Find where the given text appears and provide that cell's center as [x, y] coordinate. 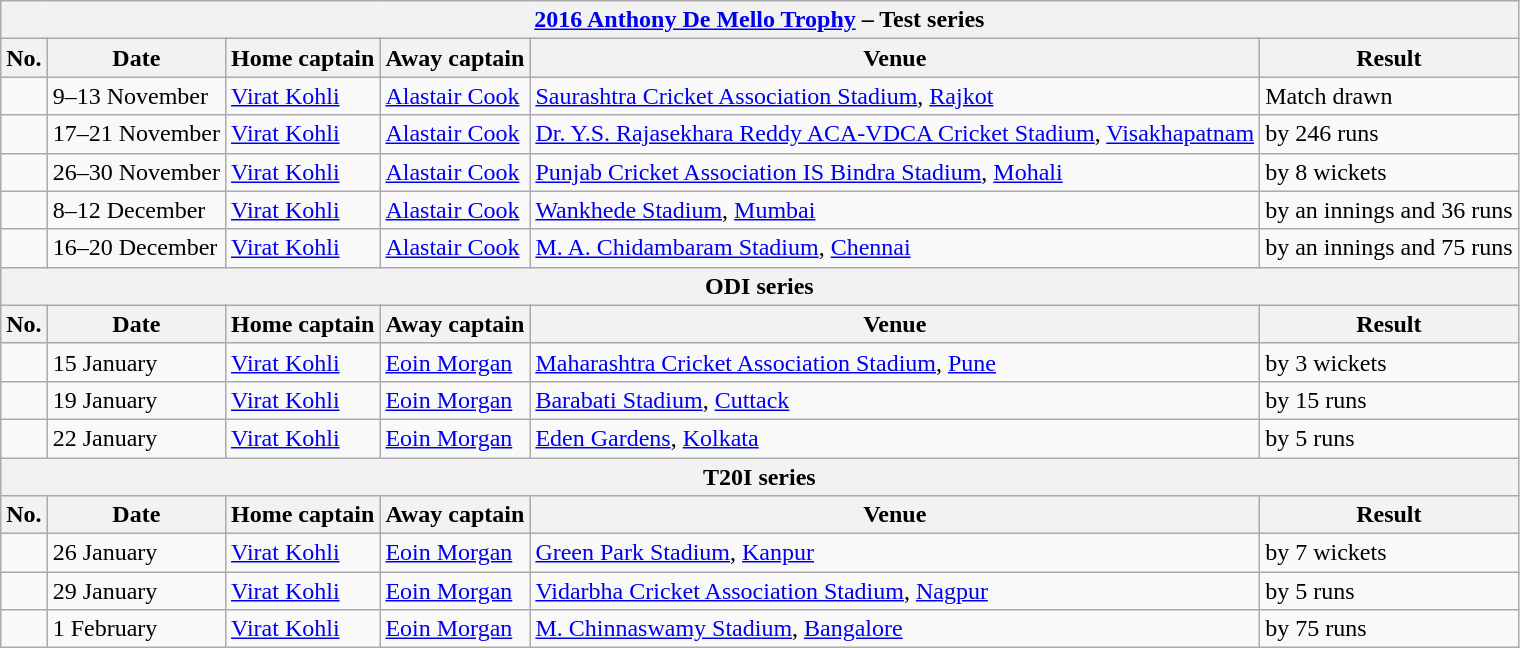
by 7 wickets [1389, 553]
M. Chinnaswamy Stadium, Bangalore [895, 629]
8–12 December [136, 210]
Match drawn [1389, 96]
Vidarbha Cricket Association Stadium, Nagpur [895, 591]
by an innings and 36 runs [1389, 210]
M. A. Chidambaram Stadium, Chennai [895, 248]
ODI series [760, 286]
T20I series [760, 477]
2016 Anthony De Mello Trophy – Test series [760, 20]
Green Park Stadium, Kanpur [895, 553]
by 246 runs [1389, 134]
26–30 November [136, 172]
Saurashtra Cricket Association Stadium, Rajkot [895, 96]
by 8 wickets [1389, 172]
19 January [136, 400]
Wankhede Stadium, Mumbai [895, 210]
16–20 December [136, 248]
22 January [136, 438]
Eden Gardens, Kolkata [895, 438]
17–21 November [136, 134]
9–13 November [136, 96]
by 3 wickets [1389, 362]
26 January [136, 553]
by an innings and 75 runs [1389, 248]
1 February [136, 629]
Dr. Y.S. Rajasekhara Reddy ACA-VDCA Cricket Stadium, Visakhapatnam [895, 134]
Punjab Cricket Association IS Bindra Stadium, Mohali [895, 172]
by 75 runs [1389, 629]
by 15 runs [1389, 400]
15 January [136, 362]
Barabati Stadium, Cuttack [895, 400]
Maharashtra Cricket Association Stadium, Pune [895, 362]
29 January [136, 591]
